Identify which cell holds the provided text, then report its (X, Y) central coordinate. 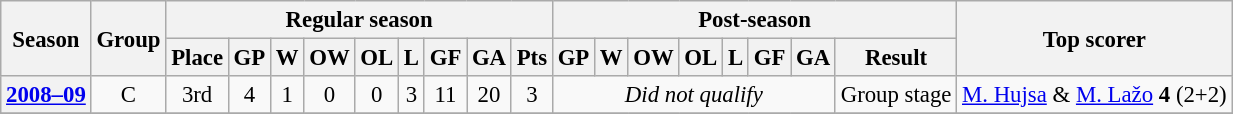
Post-season (754, 20)
2008–09 (46, 95)
Regular season (359, 20)
3rd (197, 95)
Season (46, 38)
Group stage (896, 95)
4 (249, 95)
11 (445, 95)
Place (197, 58)
C (128, 95)
1 (288, 95)
20 (490, 95)
M. Hujsa & M. Lažo 4 (2+2) (1094, 95)
Result (896, 58)
Group (128, 38)
Top scorer (1094, 38)
Pts (532, 58)
Did not qualify (694, 95)
